Pinpoint the cell where the given text exists, returning its [X, Y] midpoint coordinate. 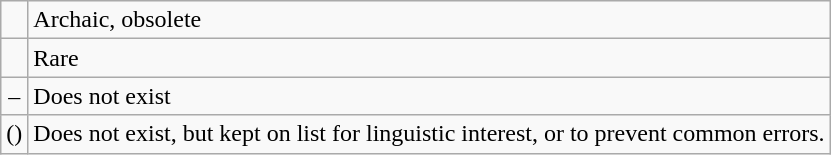
Does not exist [429, 96]
Rare [429, 58]
– [14, 96]
Does not exist, but kept on list for linguistic interest, or to prevent common errors. [429, 134]
() [14, 134]
Archaic, obsolete [429, 20]
